Capture the cell that displays the provided text and extract its [x, y] central coordinate. 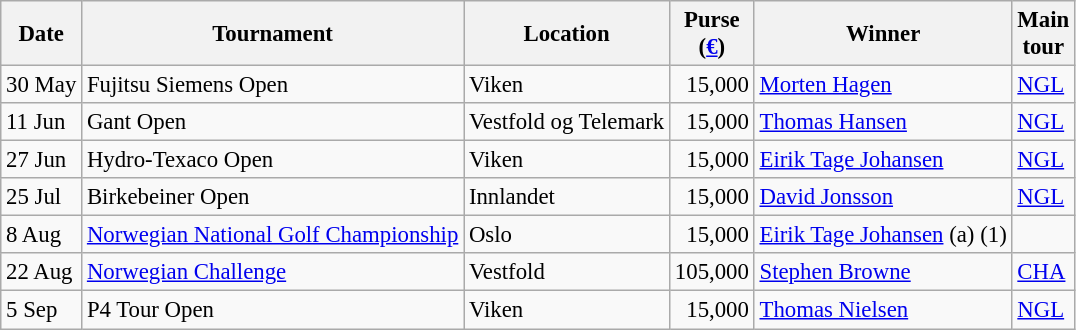
Birkebeiner Open [273, 197]
105,000 [712, 273]
25 Jul [42, 197]
22 Aug [42, 273]
Norwegian Challenge [273, 273]
Purse(€) [712, 34]
Norwegian National Golf Championship [273, 235]
8 Aug [42, 235]
Date [42, 34]
Vestfold og Telemark [567, 122]
P4 Tour Open [273, 310]
Morten Hagen [883, 85]
30 May [42, 85]
Innlandet [567, 197]
Stephen Browne [883, 273]
Location [567, 34]
Maintour [1044, 34]
27 Jun [42, 160]
Eirik Tage Johansen (a) (1) [883, 235]
Thomas Hansen [883, 122]
5 Sep [42, 310]
11 Jun [42, 122]
Hydro-Texaco Open [273, 160]
Vestfold [567, 273]
Oslo [567, 235]
Gant Open [273, 122]
Fujitsu Siemens Open [273, 85]
Tournament [273, 34]
Winner [883, 34]
CHA [1044, 273]
Thomas Nielsen [883, 310]
Eirik Tage Johansen [883, 160]
David Jonsson [883, 197]
